Detect which cell encompasses the target text, then output its [x, y] center coordinate. 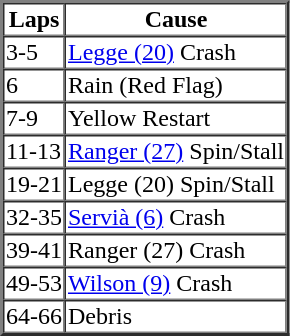
Laps [34, 20]
Servià (6) Crash [176, 218]
Legge (20) Crash [176, 52]
19-21 [34, 184]
Cause [176, 20]
Ranger (27) Crash [176, 250]
Legge (20) Spin/Stall [176, 184]
Rain (Red Flag) [176, 86]
7-9 [34, 118]
Yellow Restart [176, 118]
Wilson (9) Crash [176, 284]
6 [34, 86]
49-53 [34, 284]
3-5 [34, 52]
32-35 [34, 218]
Debris [176, 316]
39-41 [34, 250]
64-66 [34, 316]
11-13 [34, 152]
Ranger (27) Spin/Stall [176, 152]
